Extract the [X, Y] coordinate from the center of the cell holding the provided text.  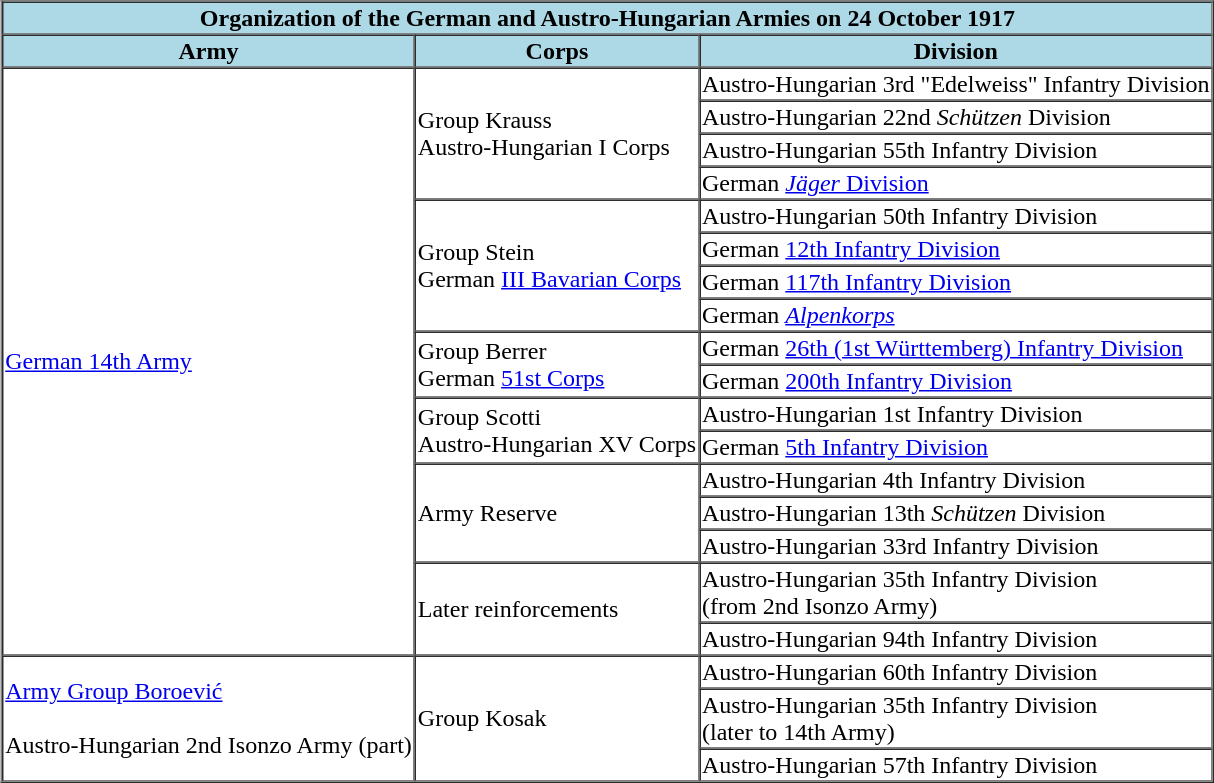
Group KraussAustro-Hungarian I Corps [557, 134]
Austro-Hungarian 94th Infantry Division [956, 638]
Austro-Hungarian 13th Schützen Division [956, 512]
Austro-Hungarian 4th Infantry Division [956, 480]
German 5th Infantry Division [956, 446]
Austro-Hungarian 55th Infantry Division [956, 150]
Organization of the German and Austro-Hungarian Armies on 24 October 1917 [607, 18]
Group Kosak [557, 719]
Austro-Hungarian 35th Infantry Division(later to 14th Army) [956, 718]
Army Group BoroevićAustro-Hungarian 2nd Isonzo Army (part) [208, 719]
Division [956, 50]
Austro-Hungarian 60th Infantry Division [956, 672]
German 200th Infantry Division [956, 380]
Austro-Hungarian 57th Infantry Division [956, 764]
German Jäger Division [956, 182]
Group SteinGerman III Bavarian Corps [557, 266]
Army Reserve [557, 514]
Austro-Hungarian 33rd Infantry Division [956, 546]
Austro-Hungarian 3rd "Edelweiss" Infantry Division [956, 84]
Austro-Hungarian 1st Infantry Division [956, 414]
Corps [557, 50]
German 117th Infantry Division [956, 282]
Austro-Hungarian 22nd Schützen Division [956, 116]
German 12th Infantry Division [956, 248]
Group ScottiAustro-Hungarian XV Corps [557, 431]
Austro-Hungarian 50th Infantry Division [956, 216]
German Alpenkorps [956, 314]
Group BerrerGerman 51st Corps [557, 365]
Later reinforcements [557, 608]
German 26th (1st Württemberg) Infantry Division [956, 348]
German 14th Army [208, 362]
Army [208, 50]
Austro-Hungarian 35th Infantry Division(from 2nd Isonzo Army) [956, 592]
